Pinpoint the cell where the given text exists, returning its (X, Y) midpoint coordinate. 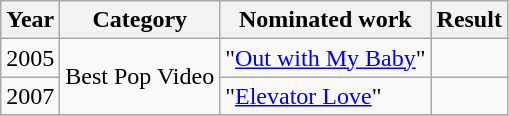
2007 (30, 96)
Result (469, 20)
"Out with My Baby" (326, 58)
Category (140, 20)
Year (30, 20)
"Elevator Love" (326, 96)
2005 (30, 58)
Nominated work (326, 20)
Best Pop Video (140, 77)
